Extract the (X, Y) coordinate from the center of the cell holding the provided text.  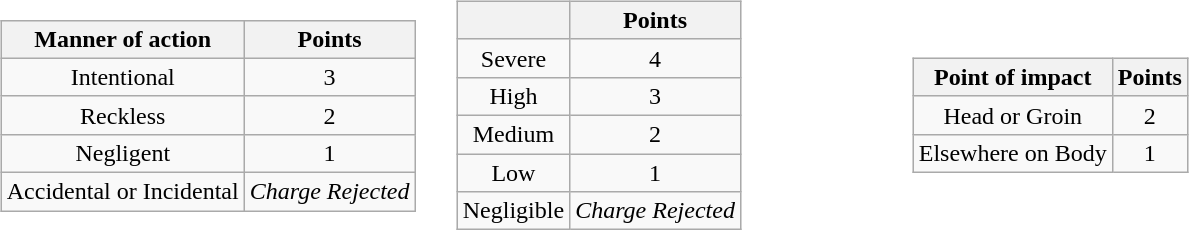
Point of impact (1012, 77)
Medium (513, 134)
Elsewhere on Body (1012, 153)
High (513, 96)
Head or Groin (1012, 115)
Accidental or Incidental (122, 192)
Intentional (122, 77)
Negligent (122, 153)
Severe (513, 58)
Negligible (513, 211)
Manner of action (122, 39)
Low (513, 173)
4 (656, 58)
Reckless (122, 115)
